Detect which cell encompasses the target text, then output its [x, y] center coordinate. 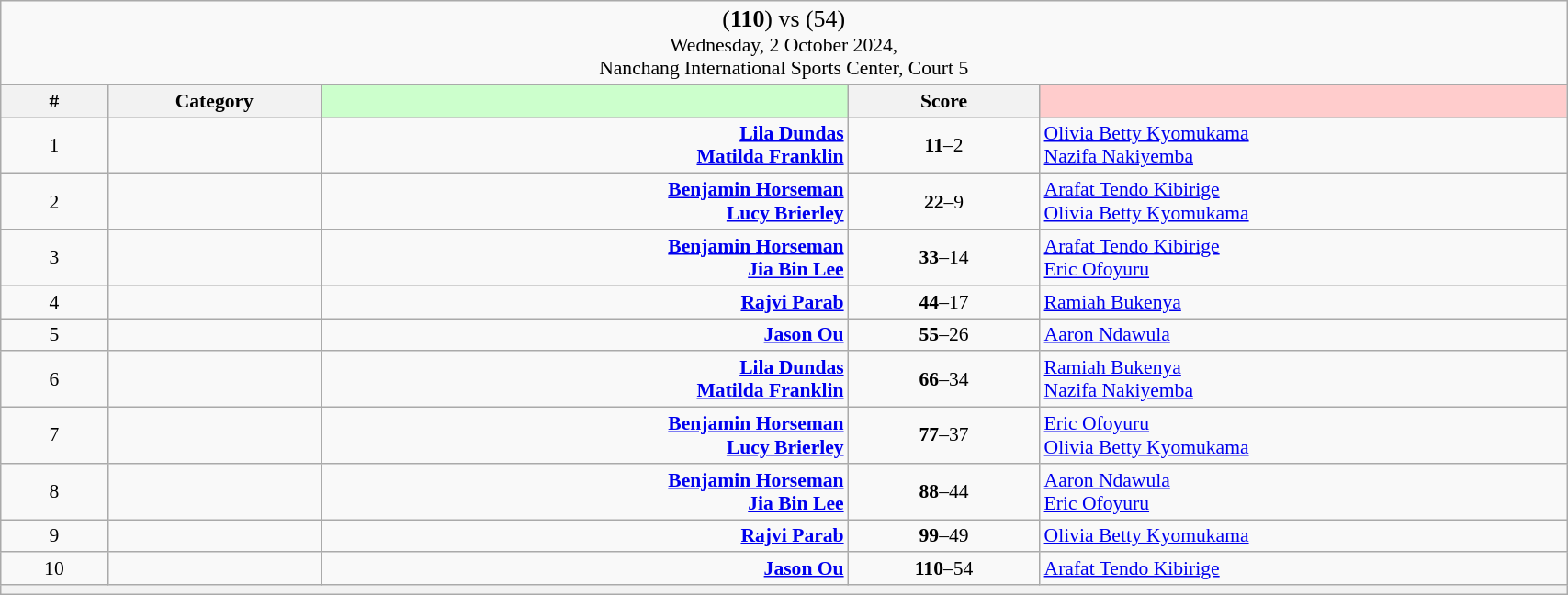
44–17 [944, 302]
Arafat Tendo Kibirige [1303, 569]
# [54, 101]
(110) vs (54)Wednesday, 2 October 2024, Nanchang International Sports Center, Court 5 [784, 42]
Aaron Ndawula Eric Ofoyuru [1303, 492]
Ramiah Bukenya [1303, 302]
5 [54, 335]
9 [54, 536]
Arafat Tendo Kibirige Olivia Betty Kyomukama [1303, 202]
Arafat Tendo Kibirige Eric Ofoyuru [1303, 257]
99–49 [944, 536]
6 [54, 380]
8 [54, 492]
11–2 [944, 145]
7 [54, 435]
33–14 [944, 257]
10 [54, 569]
4 [54, 302]
22–9 [944, 202]
110–54 [944, 569]
Ramiah Bukenya Nazifa Nakiyemba [1303, 380]
Category [215, 101]
Eric Ofoyuru Olivia Betty Kyomukama [1303, 435]
55–26 [944, 335]
Aaron Ndawula [1303, 335]
88–44 [944, 492]
66–34 [944, 380]
Score [944, 101]
2 [54, 202]
1 [54, 145]
3 [54, 257]
77–37 [944, 435]
Olivia Betty Kyomukama Nazifa Nakiyemba [1303, 145]
Olivia Betty Kyomukama [1303, 536]
